Search for the cell housing the specified text and yield its (x, y) center coordinate. 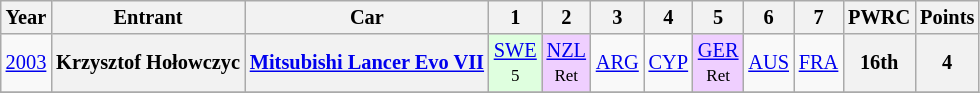
Entrant (148, 17)
2 (566, 17)
GERRet (718, 63)
5 (718, 17)
Krzysztof Hołowczyc (148, 63)
AUS (768, 63)
ARG (618, 63)
CYP (668, 63)
Points (947, 17)
Car (367, 17)
1 (516, 17)
PWRC (879, 17)
SWE5 (516, 63)
16th (879, 63)
2003 (26, 63)
Mitsubishi Lancer Evo VII (367, 63)
6 (768, 17)
FRA (818, 63)
3 (618, 17)
Year (26, 17)
7 (818, 17)
NZLRet (566, 63)
